Return the [x, y] coordinate for the center point of the cell that contains the specified text.  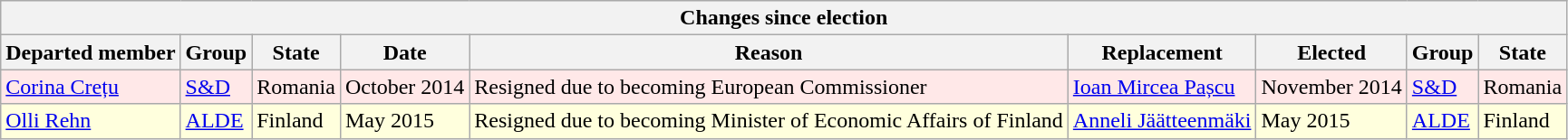
Reason [769, 52]
Corina Crețu [91, 87]
Departed member [91, 52]
Ioan Mircea Pașcu [1162, 87]
Resigned due to becoming Minister of Economic Affairs of Finland [769, 121]
Elected [1331, 52]
November 2014 [1331, 87]
Olli Rehn [91, 121]
Anneli Jäätteenmäki [1162, 121]
Resigned due to becoming European Commissioner [769, 87]
Date [404, 52]
Changes since election [784, 18]
October 2014 [404, 87]
Replacement [1162, 52]
